Search for the cell housing the specified text and yield its [x, y] center coordinate. 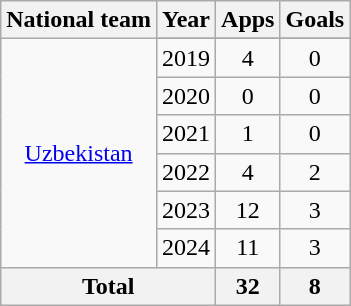
1 [248, 134]
Total [108, 286]
2020 [186, 96]
32 [248, 286]
2024 [186, 248]
Year [186, 20]
Goals [315, 20]
2021 [186, 134]
2023 [186, 210]
Apps [248, 20]
12 [248, 210]
2019 [186, 58]
National team [79, 20]
8 [315, 286]
2022 [186, 172]
Uzbekistan [79, 153]
2 [315, 172]
11 [248, 248]
